Search for the cell housing the specified text and yield its (X, Y) center coordinate. 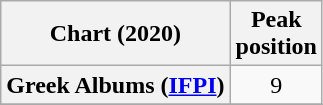
9 (276, 85)
Peakposition (276, 34)
Greek Albums (IFPI) (116, 85)
Chart (2020) (116, 34)
